Extract the (x, y) coordinate from the center of the cell holding the provided text.  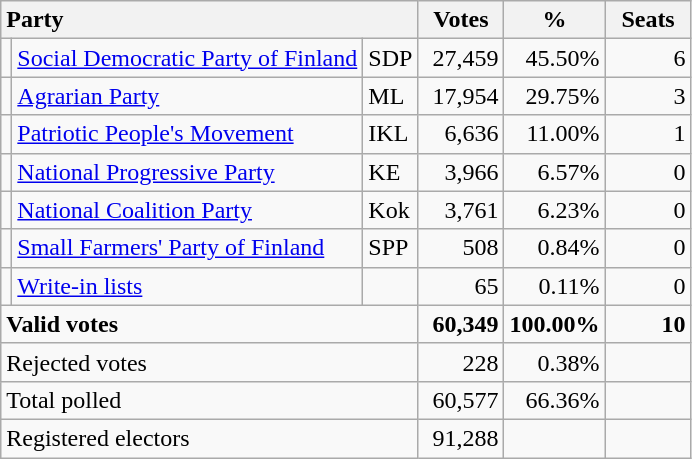
11.00% (554, 134)
Rejected votes (210, 362)
Write-in lists (188, 286)
National Coalition Party (188, 210)
27,459 (461, 58)
65 (461, 286)
0.84% (554, 248)
Total polled (210, 400)
Kok (390, 210)
ML (390, 96)
6.23% (554, 210)
Party (210, 20)
Patriotic People's Movement (188, 134)
SDP (390, 58)
60,577 (461, 400)
228 (461, 362)
17,954 (461, 96)
National Progressive Party (188, 172)
SPP (390, 248)
6,636 (461, 134)
IKL (390, 134)
91,288 (461, 438)
10 (648, 324)
0.11% (554, 286)
29.75% (554, 96)
Social Democratic Party of Finland (188, 58)
1 (648, 134)
6 (648, 58)
3,761 (461, 210)
Agrarian Party (188, 96)
KE (390, 172)
Votes (461, 20)
0.38% (554, 362)
508 (461, 248)
% (554, 20)
Valid votes (210, 324)
6.57% (554, 172)
3 (648, 96)
Seats (648, 20)
60,349 (461, 324)
Small Farmers' Party of Finland (188, 248)
Registered electors (210, 438)
3,966 (461, 172)
66.36% (554, 400)
45.50% (554, 58)
100.00% (554, 324)
